Provide the (X, Y) coordinate of the cell's center where the given text is located.  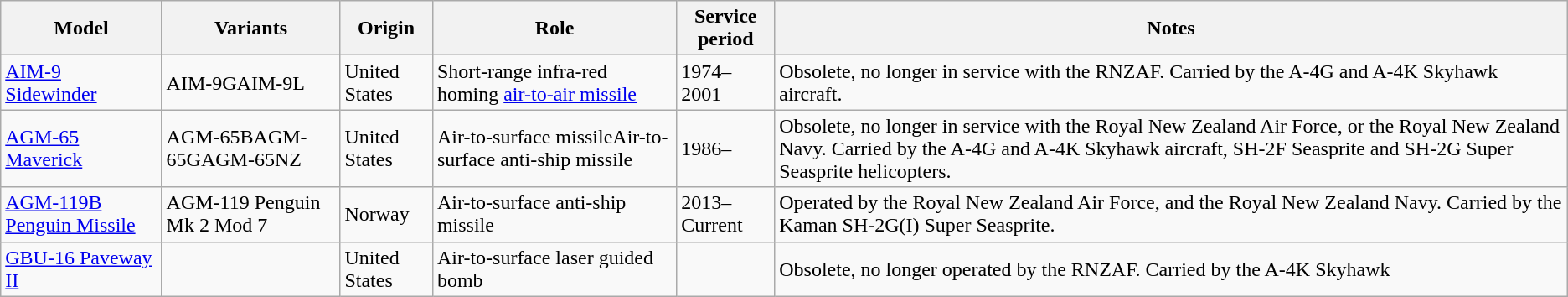
Service period (725, 29)
1986– (725, 148)
Short-range infra-red homing air-to-air missile (554, 82)
Obsolete, no longer in service with the RNZAF. Carried by the A-4G and A-4K Skyhawk aircraft. (1171, 82)
Air-to-surface missileAir-to-surface anti-ship missile (554, 148)
Norway (386, 215)
Operated by the Royal New Zealand Air Force, and the Royal New Zealand Navy. Carried by the Kaman SH-2G(I) Super Seasprite. (1171, 215)
1974–2001 (725, 82)
Origin (386, 29)
Variants (251, 29)
Obsolete, no longer operated by the RNZAF. Carried by the A-4K Skyhawk (1171, 268)
AGM-65BAGM-65GAGM-65NZ (251, 148)
Role (554, 29)
AIM-9GAIM-9L (251, 82)
AIM-9 Sidewinder (81, 82)
Notes (1171, 29)
AGM-119 Penguin Mk 2 Mod 7 (251, 215)
Air-to-surface anti-ship missile (554, 215)
AGM-119B Penguin Missile (81, 215)
Model (81, 29)
2013–Current (725, 215)
GBU-16 Paveway II (81, 268)
Air-to-surface laser guided bomb (554, 268)
AGM-65 Maverick (81, 148)
